Extract the (x, y) coordinate from the center of the cell holding the provided text.  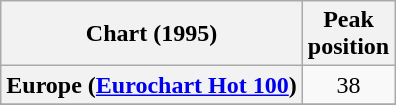
Chart (1995) (152, 34)
Europe (Eurochart Hot 100) (152, 85)
38 (348, 85)
Peakposition (348, 34)
